Provide the (x, y) coordinate of the cell's center where the given text is located.  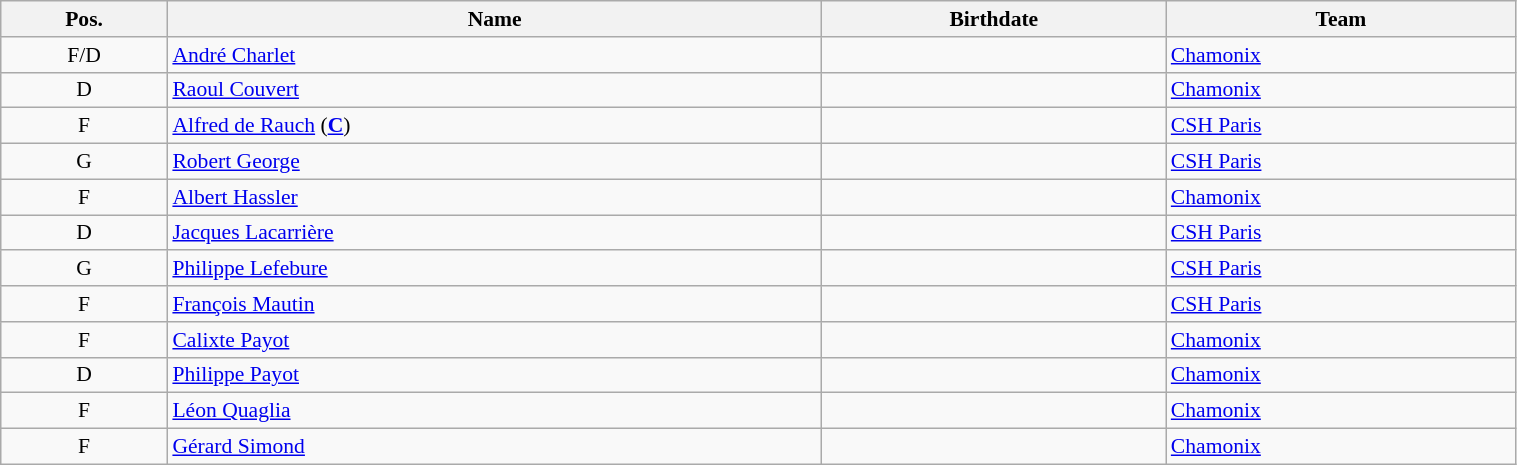
Léon Quaglia (494, 411)
Team (1341, 19)
Calixte Payot (494, 340)
Birthdate (994, 19)
Philippe Payot (494, 375)
F/D (84, 55)
Gérard Simond (494, 447)
Pos. (84, 19)
Albert Hassler (494, 197)
François Mautin (494, 304)
Robert George (494, 162)
Raoul Couvert (494, 90)
Alfred de Rauch (C) (494, 126)
Philippe Lefebure (494, 269)
André Charlet (494, 55)
Jacques Lacarrière (494, 233)
Name (494, 19)
